Determine the [X, Y] coordinate at the center of the cell enclosing the given text.  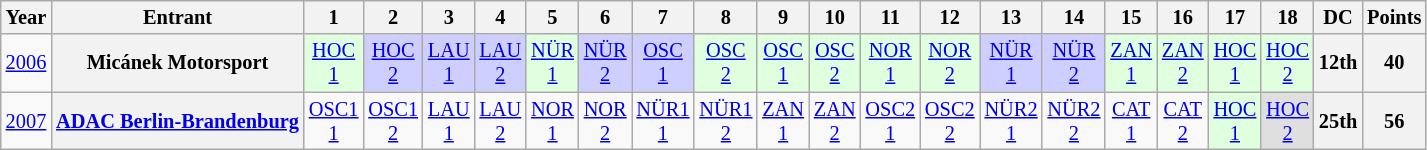
6 [606, 17]
8 [726, 17]
OSC11 [334, 121]
Micánek Motorsport [178, 63]
CAT1 [1131, 121]
13 [1012, 17]
OSC22 [950, 121]
NÜR12 [726, 121]
2006 [26, 63]
16 [1183, 17]
DC [1338, 17]
OSC21 [891, 121]
40 [1394, 63]
5 [552, 17]
18 [1288, 17]
Year [26, 17]
25th [1338, 121]
7 [664, 17]
56 [1394, 121]
NÜR22 [1074, 121]
12 [950, 17]
9 [783, 17]
1 [334, 17]
11 [891, 17]
Points [1394, 17]
2007 [26, 121]
OSC12 [393, 121]
10 [835, 17]
NÜR21 [1012, 121]
17 [1236, 17]
14 [1074, 17]
ADAC Berlin-Brandenburg [178, 121]
4 [501, 17]
12th [1338, 63]
3 [449, 17]
15 [1131, 17]
2 [393, 17]
Entrant [178, 17]
CAT2 [1183, 121]
NÜR11 [664, 121]
